Determine the (X, Y) coordinate at the center of the cell enclosing the given text.  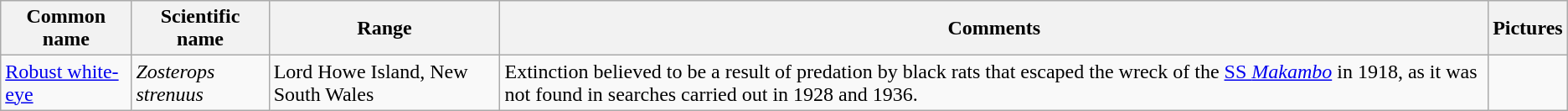
Range (384, 29)
Robust white-eye (66, 82)
Common name (66, 29)
Lord Howe Island, New South Wales (384, 82)
Comments (994, 29)
Zosterops strenuus (200, 82)
Pictures (1528, 29)
Scientific name (200, 29)
